Find where the given text appears and provide that cell's center as (X, Y) coordinate. 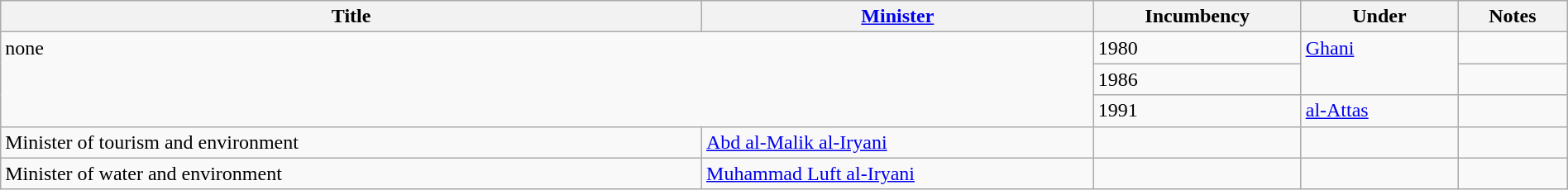
Minister of tourism and environment (351, 142)
Minister (898, 17)
Notes (1513, 17)
Muhammad Luft al-Iryani (898, 173)
Under (1379, 17)
none (547, 79)
al-Attas (1379, 111)
1991 (1198, 111)
Incumbency (1198, 17)
Minister of water and environment (351, 173)
Title (351, 17)
1980 (1198, 48)
Ghani (1379, 64)
Abd al-Malik al-Iryani (898, 142)
1986 (1198, 79)
